Pinpoint the cell where the given text exists, returning its (x, y) midpoint coordinate. 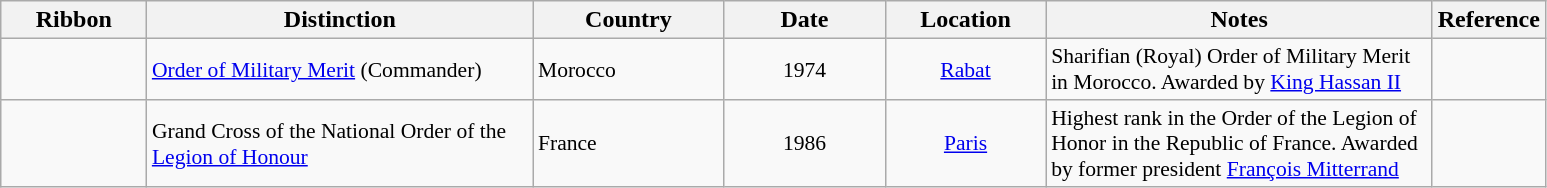
Sharifian (Royal) Order of Military Merit in Morocco. Awarded by King Hassan II (1239, 70)
Morocco (628, 70)
Ribbon (74, 20)
Location (966, 20)
Paris (966, 144)
1974 (804, 70)
Grand Cross of the National Order of the Legion of Honour (340, 144)
Date (804, 20)
Rabat (966, 70)
Distinction (340, 20)
1986 (804, 144)
Reference (1488, 20)
Notes (1239, 20)
France (628, 144)
Highest rank in the Order of the Legion of Honor in the Republic of France. Awarded by former president François Mitterrand (1239, 144)
Order of Military Merit (Commander) (340, 70)
Country (628, 20)
